Return [x, y] of the center of cell containing provided text 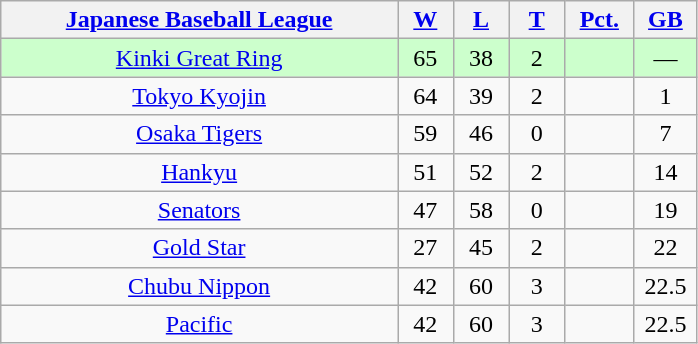
51 [426, 172]
65 [426, 58]
47 [426, 210]
Tokyo Kyojin [200, 96]
L [481, 20]
45 [481, 248]
W [426, 20]
7 [666, 134]
59 [426, 134]
Hankyu [200, 172]
Pct. [599, 20]
Japanese Baseball League [200, 20]
22 [666, 248]
1 [666, 96]
Gold Star [200, 248]
— [666, 58]
Kinki Great Ring [200, 58]
19 [666, 210]
Senators [200, 210]
Osaka Tigers [200, 134]
64 [426, 96]
38 [481, 58]
27 [426, 248]
46 [481, 134]
14 [666, 172]
58 [481, 210]
GB [666, 20]
Pacific [200, 324]
Chubu Nippon [200, 286]
39 [481, 96]
52 [481, 172]
T [537, 20]
